Output the (x, y) coordinate of the center of the cell containing the given text.  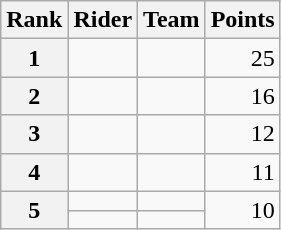
2 (34, 96)
1 (34, 58)
10 (242, 210)
Points (242, 20)
Rider (103, 20)
25 (242, 58)
4 (34, 172)
11 (242, 172)
3 (34, 134)
Rank (34, 20)
16 (242, 96)
Team (172, 20)
12 (242, 134)
5 (34, 210)
